Determine the (X, Y) coordinate at the center of the cell enclosing the given text.  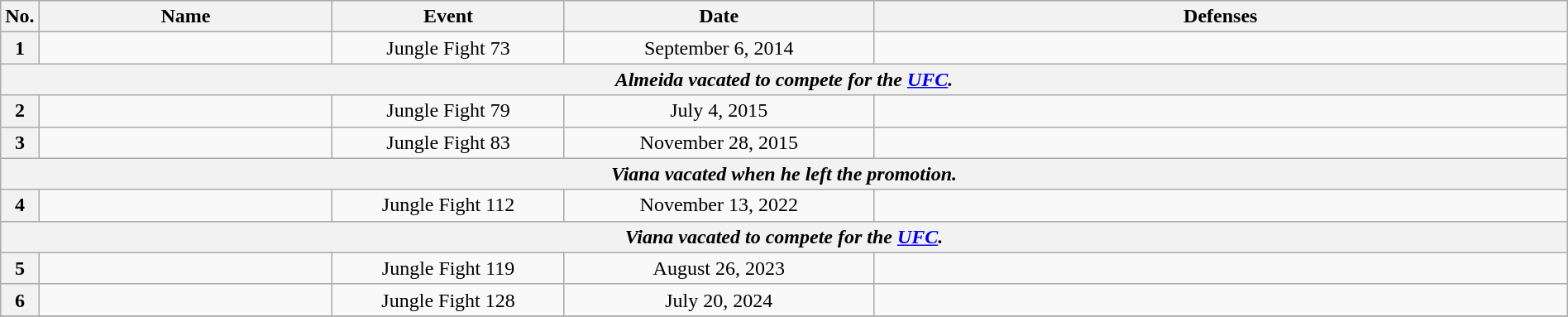
3 (20, 142)
Jungle Fight 128 (448, 300)
Name (185, 17)
Jungle Fight 112 (448, 205)
Event (448, 17)
Jungle Fight 79 (448, 111)
November 13, 2022 (719, 205)
6 (20, 300)
July 20, 2024 (719, 300)
1 (20, 48)
Jungle Fight 119 (448, 268)
August 26, 2023 (719, 268)
5 (20, 268)
Jungle Fight 83 (448, 142)
No. (20, 17)
Date (719, 17)
Viana vacated to compete for the UFC. (784, 237)
November 28, 2015 (719, 142)
4 (20, 205)
Defenses (1221, 17)
2 (20, 111)
September 6, 2014 (719, 48)
Jungle Fight 73 (448, 48)
Viana vacated when he left the promotion. (784, 174)
Almeida vacated to compete for the UFC. (784, 79)
July 4, 2015 (719, 111)
